Identify which cell holds the provided text, then report its (x, y) central coordinate. 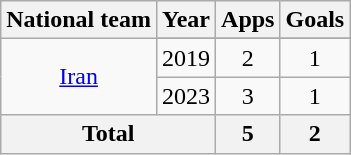
5 (248, 134)
3 (248, 96)
Year (186, 20)
National team (79, 20)
Goals (315, 20)
Total (108, 134)
2019 (186, 58)
Apps (248, 20)
2023 (186, 96)
Iran (79, 77)
